Identify which cell holds the provided text, then report its [x, y] central coordinate. 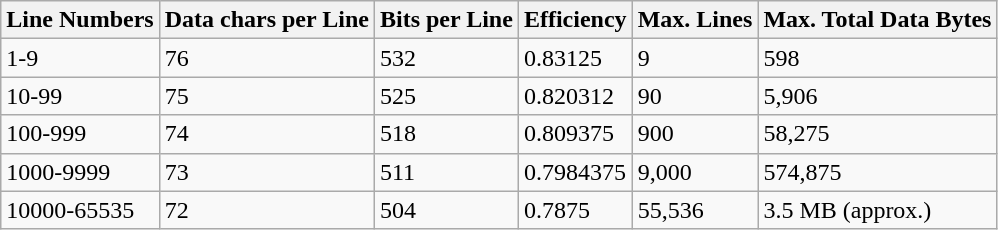
Bits per Line [446, 20]
75 [266, 96]
1000-9999 [80, 172]
1-9 [80, 58]
598 [878, 58]
0.7984375 [575, 172]
0.83125 [575, 58]
3.5 MB (approx.) [878, 210]
5,906 [878, 96]
73 [266, 172]
90 [695, 96]
Max. Lines [695, 20]
574,875 [878, 172]
9 [695, 58]
0.820312 [575, 96]
Data chars per Line [266, 20]
55,536 [695, 210]
72 [266, 210]
Max. Total Data Bytes [878, 20]
10000-65535 [80, 210]
9,000 [695, 172]
532 [446, 58]
900 [695, 134]
0.809375 [575, 134]
76 [266, 58]
10-99 [80, 96]
58,275 [878, 134]
525 [446, 96]
Efficiency [575, 20]
0.7875 [575, 210]
Line Numbers [80, 20]
100-999 [80, 134]
504 [446, 210]
518 [446, 134]
511 [446, 172]
74 [266, 134]
